Pinpoint the cell where the given text exists, returning its (x, y) midpoint coordinate. 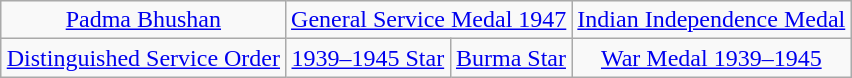
Burma Star (511, 58)
General Service Medal 1947 (429, 20)
Indian Independence Medal (712, 20)
War Medal 1939–1945 (712, 58)
1939–1945 Star (368, 58)
Padma Bhushan (143, 20)
Distinguished Service Order (143, 58)
